Extract the [x, y] coordinate from the center of the cell holding the provided text.  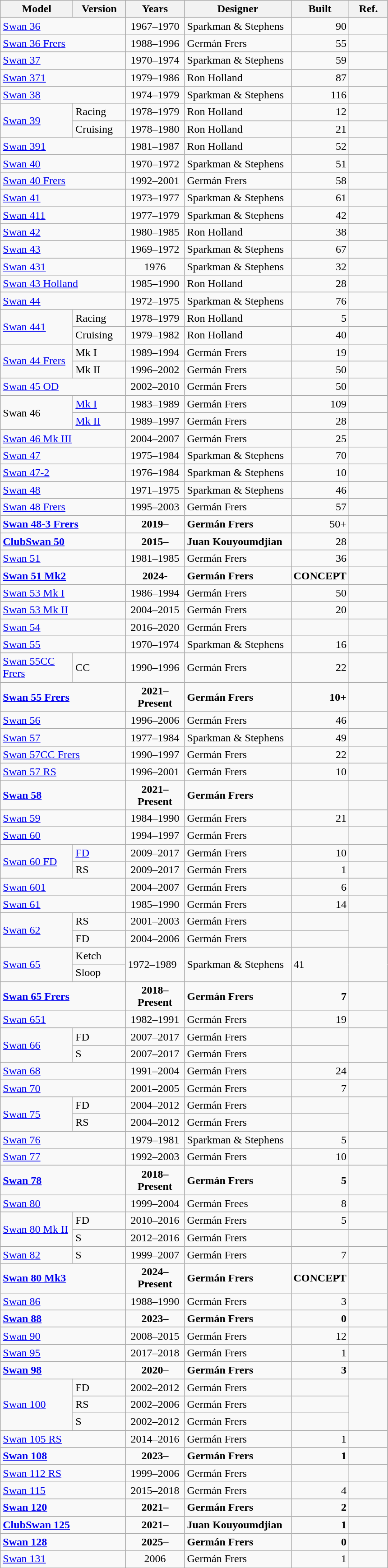
Swan 36 [63, 26]
Swan 78 [63, 1180]
70 [320, 455]
1979–1982 [155, 335]
Swan 108 [63, 1456]
Swan 40 [63, 163]
1977–1979 [155, 215]
Swan 60 FD [37, 861]
Swan 75 [37, 1114]
24 [320, 1071]
49 [320, 737]
1990–1997 [155, 754]
1996–2002 [155, 370]
2025– [155, 1542]
2014–2016 [155, 1439]
1988–1996 [155, 43]
2002–2010 [155, 387]
87 [320, 78]
Swan 36 Frers [63, 43]
Swan 65 [37, 964]
2017–2018 [155, 1353]
Swan 38 [63, 95]
2016–2020 [155, 627]
Swan 59 [63, 819]
1976 [155, 267]
Swan 65 Frers [63, 996]
1991–2004 [155, 1071]
1973–1977 [155, 198]
1979–1986 [155, 78]
2004–2015 [155, 610]
16 [320, 644]
Swan 131 [63, 1559]
Swan 60 [63, 836]
Swan 37 [63, 60]
Swan 45 OD [63, 387]
1992–2001 [155, 180]
1989–1994 [155, 352]
Swan 47 [63, 455]
2002–2006 [155, 1405]
1983–1989 [155, 404]
2001–2005 [155, 1088]
Swan 98 [63, 1370]
58 [320, 180]
41 [320, 964]
59 [320, 60]
Swan 46 Mk III [63, 438]
1990–1996 [155, 668]
6 [320, 887]
ClubSwan 125 [63, 1525]
Swan 53 Mk I [63, 593]
Swan 76 [63, 1140]
Swan 86 [63, 1301]
Swan 66 [37, 1045]
1992–2003 [155, 1157]
Ref. [368, 9]
Version [99, 9]
Swan 48 [63, 490]
1995–2003 [155, 507]
2001–2003 [155, 921]
40 [320, 335]
Swan 43 [63, 250]
1974–1979 [155, 95]
116 [320, 95]
1975–1984 [155, 455]
10+ [320, 697]
Swan 46 [37, 412]
Swan 57 RS [63, 772]
Swan 82 [37, 1255]
2015–2018 [155, 1490]
Swan 56 [63, 720]
1999–2006 [155, 1473]
1971–1975 [155, 490]
76 [320, 301]
90 [320, 26]
Swan 43 Holland [63, 284]
Swan 48 Frers [63, 507]
50+ [320, 524]
2004–2006 [155, 939]
Swan 105 RS [63, 1439]
1978–1980 [155, 129]
Swan 80 [63, 1203]
Swan 88 [63, 1318]
Swan 57 [63, 737]
2019– [155, 524]
2006 [155, 1559]
Swan 80 Mk II [37, 1229]
Germán Frees [238, 1203]
51 [320, 163]
Designer [238, 9]
1988–1990 [155, 1301]
2010–2016 [155, 1221]
Swan 55CC Frers [37, 668]
1970–1972 [155, 163]
Swan 431 [63, 267]
55 [320, 43]
Swan 51 Mk2 [63, 576]
Swan 62 [37, 930]
Sloop [99, 973]
Swan 112 RS [63, 1473]
Swan 40 Frers [63, 180]
1981–1987 [155, 146]
1972–1989 [155, 964]
36 [320, 559]
CC [99, 668]
2020– [155, 1370]
38 [320, 232]
Swan 44 [63, 301]
32 [320, 267]
1999–2004 [155, 1203]
2015– [155, 541]
Swan 651 [63, 1019]
Swan 44 Frers [37, 361]
ClubSwan 50 [63, 541]
1977–1984 [155, 737]
Swan 100 [37, 1405]
2024–Present [155, 1278]
Swan 58 [63, 795]
1980–1985 [155, 232]
1982–1991 [155, 1019]
Swan 55 Frers [63, 697]
8 [320, 1203]
1972–1975 [155, 301]
Swan 61 [63, 904]
1989–1997 [155, 421]
1984–1990 [155, 819]
1996–2001 [155, 772]
Swan 53 Mk II [63, 610]
Swan 371 [63, 78]
61 [320, 198]
1979–1981 [155, 1140]
Swan 80 Mk3 [63, 1278]
Swan 128 [63, 1542]
1996–2006 [155, 720]
52 [320, 146]
Swan 391 [63, 146]
Swan 601 [63, 887]
20 [320, 610]
Swan 48-3 Frers [63, 524]
4 [320, 1490]
2 [320, 1508]
Swan 41 [63, 198]
Swan 95 [63, 1353]
1999–2007 [155, 1255]
2024- [155, 576]
Swan 57CC Frers [63, 754]
Model [37, 9]
Built [320, 9]
Swan 55 [63, 644]
42 [320, 215]
2008–2015 [155, 1336]
Swan 77 [63, 1157]
Ketch [99, 956]
2012–2016 [155, 1238]
1969–1972 [155, 250]
67 [320, 250]
1981–1985 [155, 559]
Swan 54 [63, 627]
14 [320, 904]
1967–1970 [155, 26]
Swan 411 [63, 215]
57 [320, 507]
Swan 68 [63, 1071]
Swan 115 [63, 1490]
Swan 39 [37, 120]
Years [155, 9]
Swan 51 [63, 559]
Swan 441 [37, 327]
Swan 42 [63, 232]
Swan 47-2 [63, 472]
25 [320, 438]
Swan 90 [63, 1336]
Swan 70 [63, 1088]
1976–1984 [155, 472]
Swan 120 [63, 1508]
1994–1997 [155, 836]
109 [320, 404]
1986–1994 [155, 593]
